Output the [X, Y] coordinate of the center of the cell containing the given text.  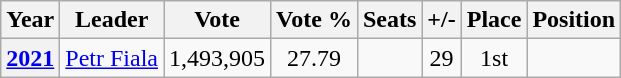
Year [30, 20]
Seats [389, 20]
Leader [112, 20]
Position [574, 20]
1st [494, 58]
Vote [218, 20]
2021 [30, 58]
1,493,905 [218, 58]
Petr Fiala [112, 58]
27.79 [314, 58]
Place [494, 20]
+/- [442, 20]
Vote % [314, 20]
29 [442, 58]
